Find where the given text appears and provide that cell's center as (X, Y) coordinate. 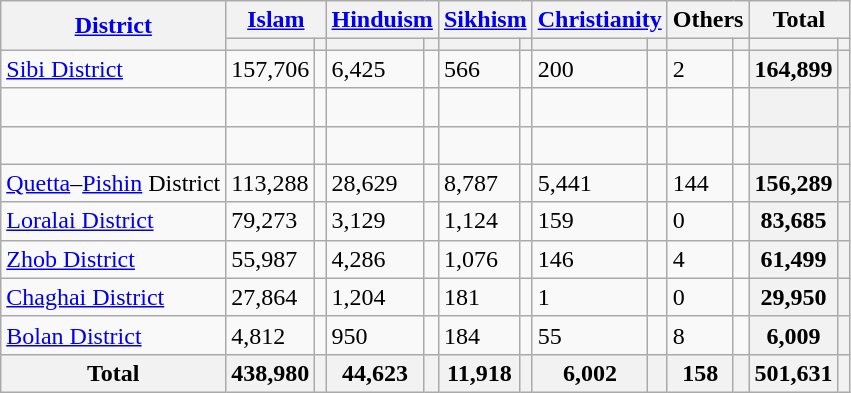
83,685 (794, 221)
8 (700, 335)
61,499 (794, 259)
1,124 (479, 221)
Islam (276, 20)
159 (590, 221)
156,289 (794, 183)
501,631 (794, 373)
3,129 (375, 221)
1,204 (375, 297)
438,980 (270, 373)
4,812 (270, 335)
181 (479, 297)
6,002 (590, 373)
Hinduism (382, 20)
Christianity (600, 20)
144 (700, 183)
27,864 (270, 297)
Loralai District (114, 221)
6,009 (794, 335)
146 (590, 259)
1 (590, 297)
5,441 (590, 183)
6,425 (375, 69)
158 (700, 373)
2 (700, 69)
55,987 (270, 259)
566 (479, 69)
55 (590, 335)
1,076 (479, 259)
Quetta–Pishin District (114, 183)
29,950 (794, 297)
79,273 (270, 221)
Others (708, 20)
184 (479, 335)
Bolan District (114, 335)
28,629 (375, 183)
8,787 (479, 183)
4 (700, 259)
113,288 (270, 183)
164,899 (794, 69)
Chaghai District (114, 297)
44,623 (375, 373)
Zhob District (114, 259)
950 (375, 335)
4,286 (375, 259)
200 (590, 69)
157,706 (270, 69)
Sibi District (114, 69)
11,918 (479, 373)
Sikhism (485, 20)
District (114, 26)
